Return [x, y] of the center of cell containing provided text 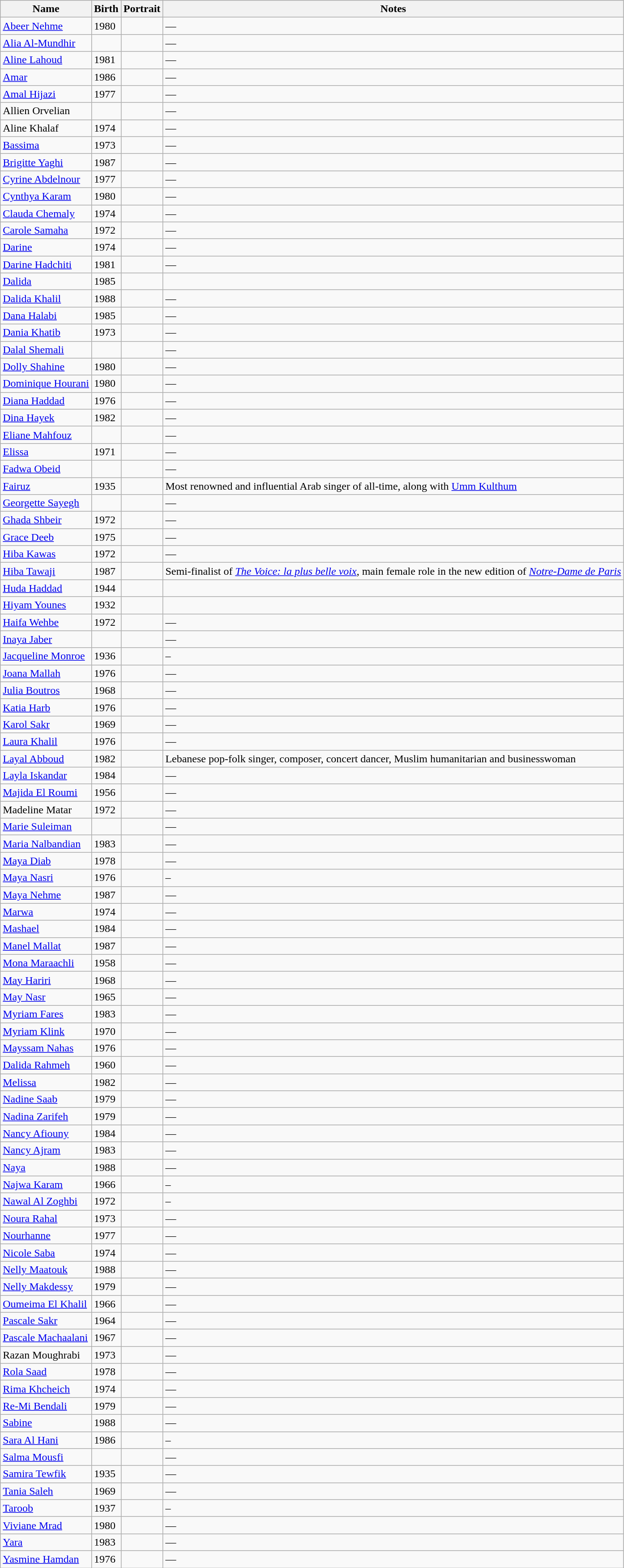
Yasmine Hamdan [46, 1559]
Myriam Fares [46, 1014]
Aline Khalaf [46, 128]
Brigitte Yaghi [46, 162]
Majida El Roumi [46, 793]
Maya Nasri [46, 878]
1937 [106, 1508]
Elissa [46, 452]
Taroob [46, 1508]
Layal Abboud [46, 759]
Katia Harb [46, 707]
Oumeima El Khalil [46, 1304]
Carole Samaha [46, 231]
Dalal Shemali [46, 350]
Haifa Wehbe [46, 622]
Dalida Khalil [46, 299]
Nicole Saba [46, 1252]
Amal Hijazi [46, 94]
Hiba Tawaji [46, 571]
Julia Boutros [46, 690]
Sara Al Hani [46, 1440]
Sabine [46, 1423]
Dolly Shahine [46, 367]
Diana Haddad [46, 401]
Naya [46, 1167]
Marwa [46, 912]
Inaya Jaber [46, 639]
Tania Saleh [46, 1491]
Nancy Ajram [46, 1150]
Samira Tewfik [46, 1474]
Maya Diab [46, 861]
Lebanese pop-folk singer, composer, concert dancer, Muslim humanitarian and businesswoman [393, 759]
Fadwa Obeid [46, 469]
Salma Mousfi [46, 1457]
Yara [46, 1542]
Maria Nalbandian [46, 844]
Abeer Nehme [46, 26]
Mayssam Nahas [46, 1048]
Dina Hayek [46, 418]
Alia Al-Mundhir [46, 43]
Ghada Shbeir [46, 520]
Name [46, 9]
Clauda Chemaly [46, 214]
Cyrine Abdelnour [46, 179]
Amar [46, 77]
Darine Hadchiti [46, 265]
1970 [106, 1031]
Nelly Maatouk [46, 1269]
Viviane Mrad [46, 1525]
Nourhanne [46, 1235]
Hiba Kawas [46, 554]
1944 [106, 588]
1965 [106, 997]
Razan Moughrabi [46, 1355]
Dania Khatib [46, 333]
Maya Nehme [46, 895]
Most renowned and influential Arab singer of all-time, along with Umm Kulthum [393, 486]
Nancy Afiouny [46, 1133]
1975 [106, 537]
Rola Saad [46, 1372]
Manel Mallat [46, 946]
1958 [106, 963]
Noura Rahal [46, 1218]
Cynthya Karam [46, 196]
Darine [46, 248]
May Nasr [46, 997]
Grace Deeb [46, 537]
1967 [106, 1338]
Bassima [46, 145]
1936 [106, 656]
Nelly Makdessy [46, 1286]
Karol Sakr [46, 724]
Nadine Saab [46, 1099]
Joana Mallah [46, 673]
Mona Maraachli [46, 963]
Dominique Hourani [46, 384]
Marie Suleiman [46, 827]
Huda Haddad [46, 588]
Pascale Machaalani [46, 1338]
Nadina Zarifeh [46, 1116]
Jacqueline Monroe [46, 656]
Myriam Klink [46, 1031]
Allien Orvelian [46, 111]
Re-Mi Bendali [46, 1406]
Najwa Karam [46, 1184]
Notes [393, 9]
Fairuz [46, 486]
Nawal Al Zoghbi [46, 1201]
Georgette Sayegh [46, 503]
1964 [106, 1321]
Aline Lahoud [46, 60]
1960 [106, 1065]
Rima Khcheich [46, 1389]
Madeline Matar [46, 810]
Hiyam Younes [46, 605]
Pascale Sakr [46, 1321]
Dana Halabi [46, 316]
1971 [106, 452]
1932 [106, 605]
Laura Khalil [46, 741]
May Hariri [46, 980]
Dalida [46, 282]
Eliane Mahfouz [46, 435]
1956 [106, 793]
Mashael [46, 929]
Birth [106, 9]
Portrait [142, 9]
Layla Iskandar [46, 776]
Dalida Rahmeh [46, 1065]
Semi-finalist of The Voice: la plus belle voix, main female role in the new edition of Notre-Dame de Paris [393, 571]
Melissa [46, 1082]
